Search for the cell housing the specified text and yield its [x, y] center coordinate. 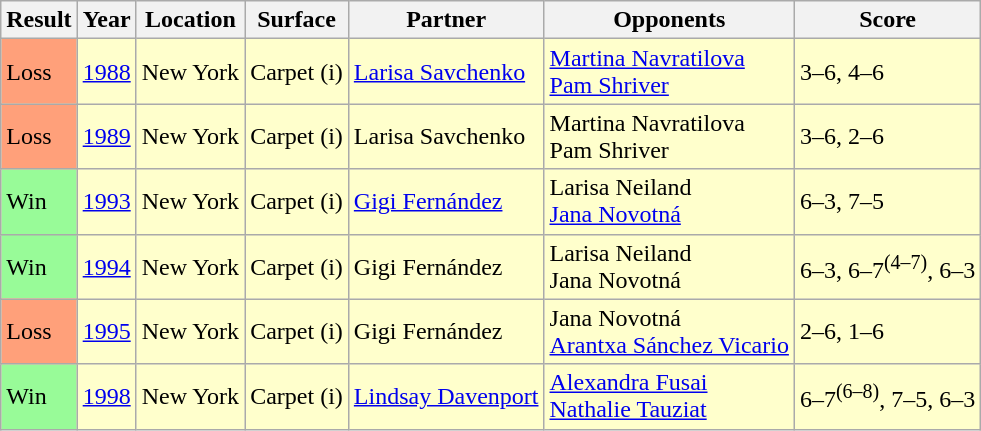
1989 [106, 136]
2–6, 1–6 [887, 332]
Result [39, 20]
Location [190, 20]
Alexandra Fusai Nathalie Tauziat [669, 396]
3–6, 4–6 [887, 72]
Score [887, 20]
6–3, 7–5 [887, 202]
1998 [106, 396]
Opponents [669, 20]
3–6, 2–6 [887, 136]
1993 [106, 202]
Jana Novotná Arantxa Sánchez Vicario [669, 332]
6–3, 6–7(4–7), 6–3 [887, 266]
Surface [297, 20]
1994 [106, 266]
Year [106, 20]
1995 [106, 332]
Partner [446, 20]
Lindsay Davenport [446, 396]
6–7(6–8), 7–5, 6–3 [887, 396]
1988 [106, 72]
